Detect which cell encompasses the target text, then output its (X, Y) center coordinate. 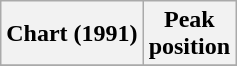
Peakposition (189, 34)
Chart (1991) (72, 34)
